Search for the cell housing the specified text and yield its (X, Y) center coordinate. 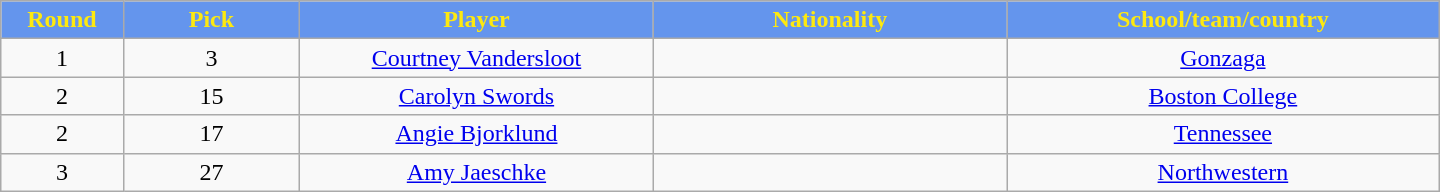
Nationality (830, 20)
17 (212, 134)
Boston College (1224, 96)
Pick (212, 20)
Tennessee (1224, 134)
Player (476, 20)
1 (62, 58)
15 (212, 96)
Round (62, 20)
Amy Jaeschke (476, 172)
Gonzaga (1224, 58)
School/team/country (1224, 20)
Courtney Vandersloot (476, 58)
Angie Bjorklund (476, 134)
Northwestern (1224, 172)
27 (212, 172)
Carolyn Swords (476, 96)
